For the text-containing cell, return its midpoint in [X, Y] coordinate format. 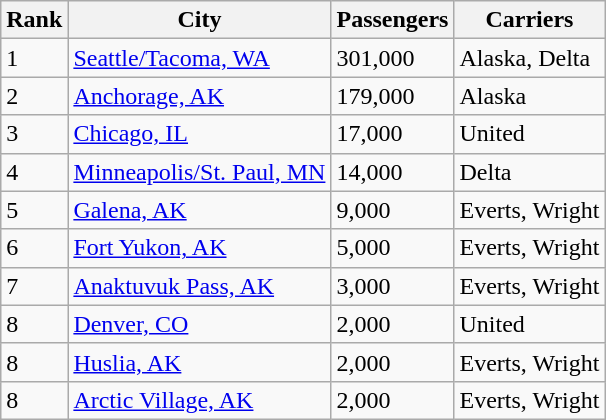
City [200, 20]
179,000 [392, 96]
17,000 [392, 134]
Passengers [392, 20]
2 [34, 96]
Seattle/Tacoma, WA [200, 58]
6 [34, 248]
Denver, CO [200, 324]
Delta [530, 172]
3,000 [392, 286]
5,000 [392, 248]
Carriers [530, 20]
Galena, AK [200, 210]
Arctic Village, AK [200, 400]
Alaska, Delta [530, 58]
3 [34, 134]
Minneapolis/St. Paul, MN [200, 172]
14,000 [392, 172]
Huslia, AK [200, 362]
7 [34, 286]
9,000 [392, 210]
Chicago, IL [200, 134]
Fort Yukon, AK [200, 248]
Anaktuvuk Pass, AK [200, 286]
Anchorage, AK [200, 96]
Rank [34, 20]
Alaska [530, 96]
4 [34, 172]
5 [34, 210]
301,000 [392, 58]
1 [34, 58]
